Scan for the cell matching the given text and deliver its [X, Y] coordinate at center. 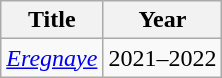
Year [162, 20]
2021–2022 [162, 58]
Title [52, 20]
Eregnaye [52, 58]
